Determine the (x, y) coordinate at the center of the cell enclosing the given text.  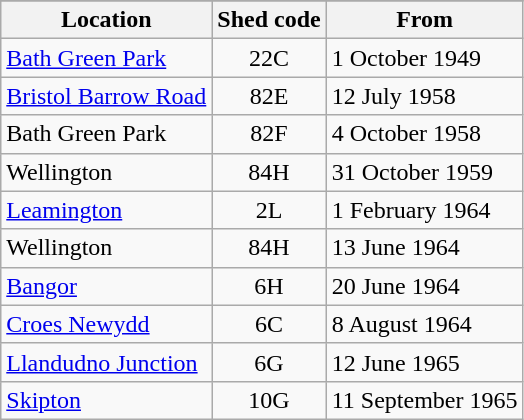
12 July 1958 (424, 96)
From (424, 20)
31 October 1959 (424, 172)
2L (269, 210)
6G (269, 362)
Bangor (106, 286)
Croes Newydd (106, 324)
Llandudno Junction (106, 362)
10G (269, 400)
82E (269, 96)
6C (269, 324)
8 August 1964 (424, 324)
4 October 1958 (424, 134)
Shed code (269, 20)
6H (269, 286)
Skipton (106, 400)
20 June 1964 (424, 286)
12 June 1965 (424, 362)
Location (106, 20)
82F (269, 134)
1 October 1949 (424, 58)
22C (269, 58)
11 September 1965 (424, 400)
13 June 1964 (424, 248)
Leamington (106, 210)
1 February 1964 (424, 210)
Bristol Barrow Road (106, 96)
